Detect which cell encompasses the target text, then output its [x, y] center coordinate. 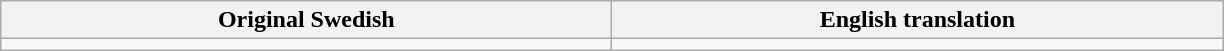
Original Swedish [306, 20]
English translation [918, 20]
